Return [x, y] of the center of cell containing provided text 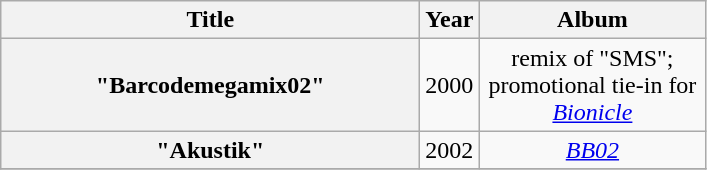
"Barcodemegamix02" [210, 85]
Album [592, 20]
Year [450, 20]
"Akustik" [210, 150]
remix of "SMS"; promotional tie-in for Bionicle [592, 85]
BB02 [592, 150]
Title [210, 20]
2002 [450, 150]
2000 [450, 85]
